For the text-containing cell, return its midpoint in [x, y] coordinate format. 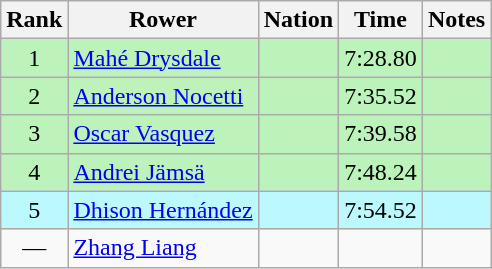
1 [34, 58]
7:39.58 [381, 134]
5 [34, 210]
4 [34, 172]
7:35.52 [381, 96]
Zhang Liang [163, 248]
Dhison Hernández [163, 210]
Oscar Vasquez [163, 134]
7:28.80 [381, 58]
7:48.24 [381, 172]
7:54.52 [381, 210]
Anderson Nocetti [163, 96]
Rank [34, 20]
Rower [163, 20]
Notes [456, 20]
— [34, 248]
Andrei Jämsä [163, 172]
Nation [298, 20]
2 [34, 96]
3 [34, 134]
Mahé Drysdale [163, 58]
Time [381, 20]
